Provide the [x, y] coordinate of the cell's center where the given text is located.  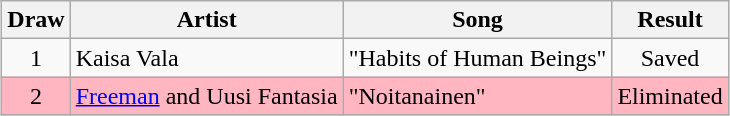
2 [36, 96]
Freeman and Uusi Fantasia [206, 96]
Artist [206, 20]
1 [36, 58]
Eliminated [670, 96]
"Habits of Human Beings" [478, 58]
Kaisa Vala [206, 58]
Saved [670, 58]
Result [670, 20]
Song [478, 20]
Draw [36, 20]
"Noitanainen" [478, 96]
